Search for the cell housing the specified text and yield its (X, Y) center coordinate. 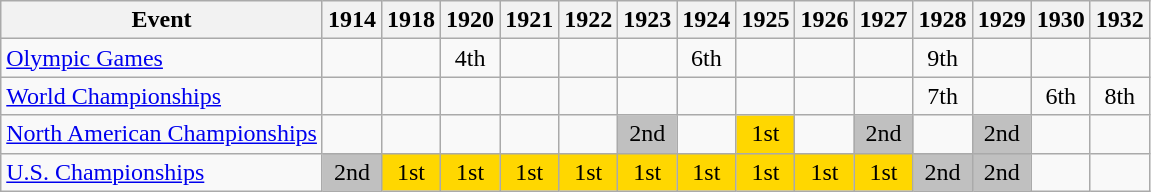
1925 (766, 20)
8th (1120, 96)
U.S. Championships (162, 172)
1926 (824, 20)
1921 (530, 20)
1930 (1060, 20)
1923 (648, 20)
1927 (884, 20)
1929 (1002, 20)
Olympic Games (162, 58)
1918 (412, 20)
1920 (470, 20)
7th (942, 96)
1928 (942, 20)
North American Championships (162, 134)
1922 (588, 20)
9th (942, 58)
4th (470, 58)
Event (162, 20)
1932 (1120, 20)
1914 (352, 20)
World Championships (162, 96)
1924 (706, 20)
